Output the (X, Y) coordinate of the center of the cell containing the given text.  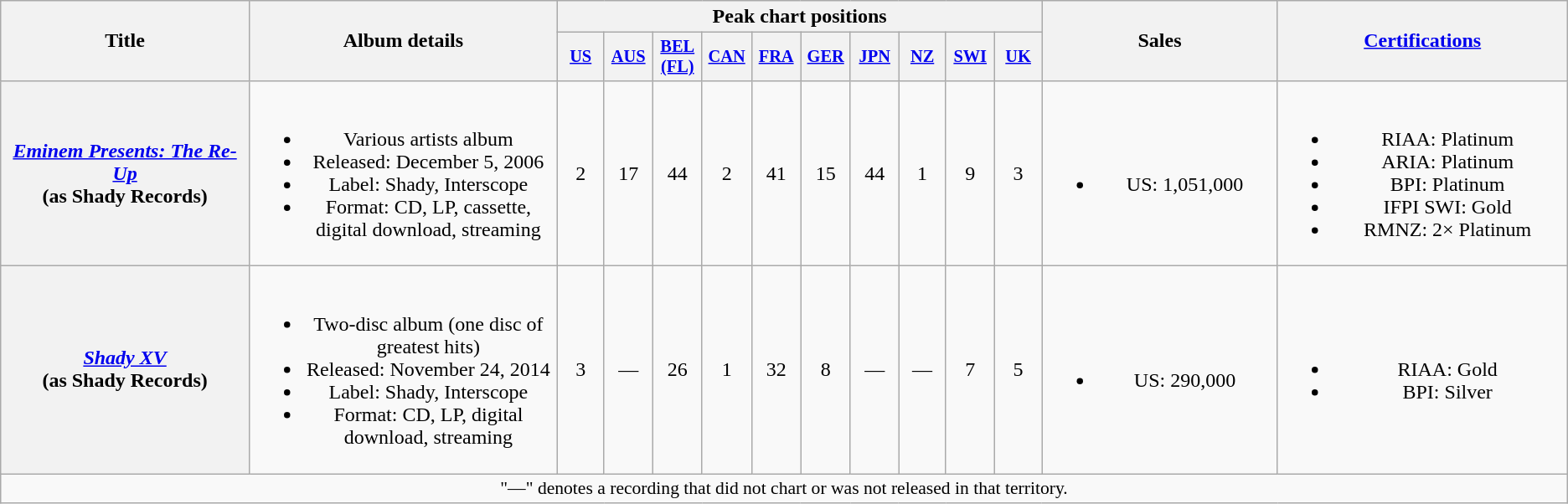
Two-disc album (one disc of greatest hits)Released: November 24, 2014Label: Shady, InterscopeFormat: CD, LP, digital download, streaming (403, 370)
Certifications (1422, 41)
Sales (1159, 41)
GER (826, 57)
JPN (874, 57)
32 (776, 370)
SWI (970, 57)
RIAA: PlatinumARIA: PlatinumBPI: PlatinumIFPI SWI: GoldRMNZ: 2× Platinum (1422, 172)
Album details (403, 41)
US: 290,000 (1159, 370)
"—" denotes a recording that did not chart or was not released in that territory. (784, 489)
RIAA: GoldBPI: Silver (1422, 370)
15 (826, 172)
Various artists albumReleased: December 5, 2006Label: Shady, InterscopeFormat: CD, LP, cassette, digital download, streaming (403, 172)
9 (970, 172)
CAN (727, 57)
Title (126, 41)
Shady XV(as Shady Records) (126, 370)
5 (1018, 370)
FRA (776, 57)
41 (776, 172)
UK (1018, 57)
AUS (628, 57)
Peak chart positions (799, 17)
17 (628, 172)
7 (970, 370)
8 (826, 370)
26 (677, 370)
BEL(FL) (677, 57)
Eminem Presents: The Re-Up(as Shady Records) (126, 172)
US (580, 57)
US: 1,051,000 (1159, 172)
NZ (922, 57)
